For the text-containing cell, return its midpoint in [X, Y] coordinate format. 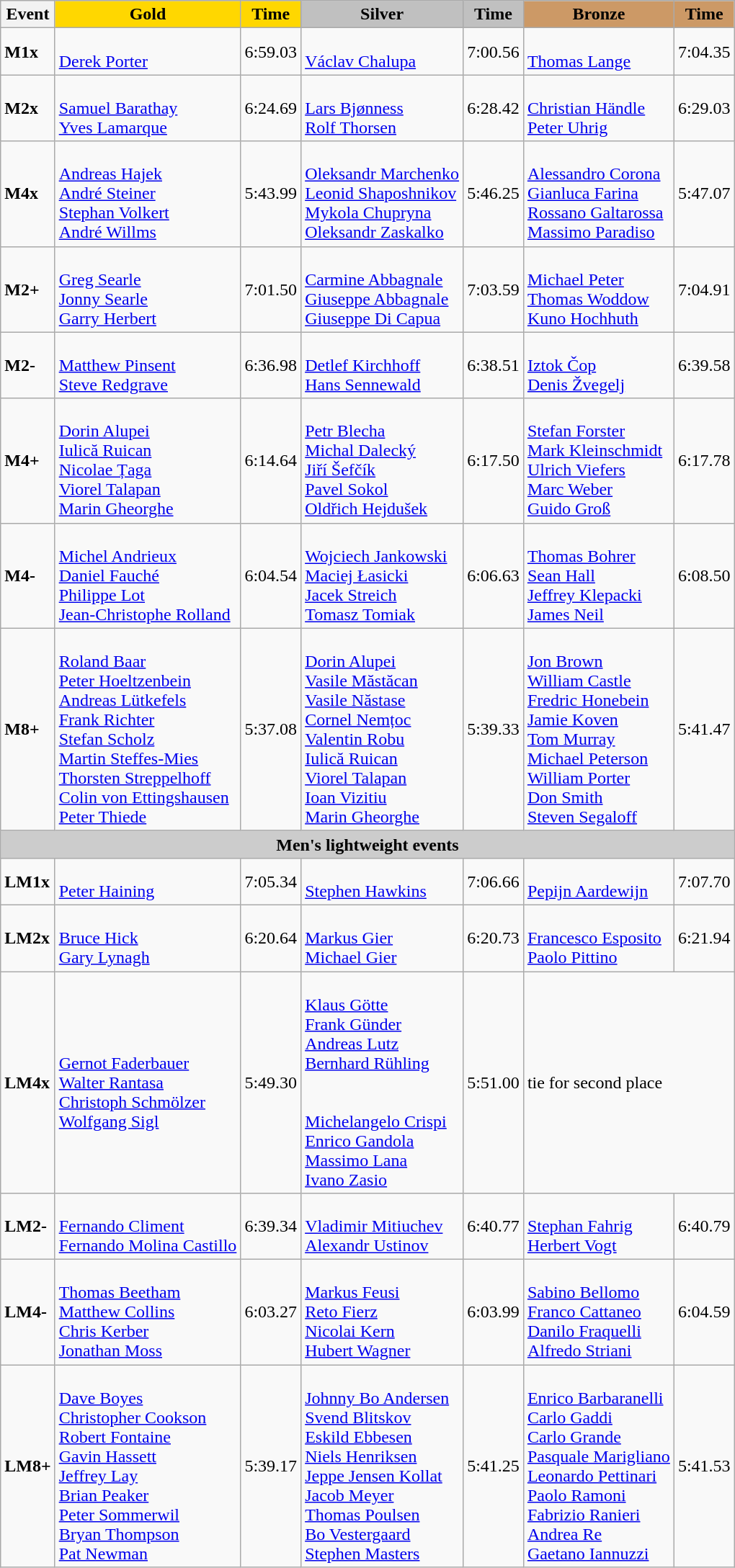
tie for second place [628, 1082]
7:06.66 [494, 882]
6:59.03 [271, 52]
Alessandro Corona Gianluca Farina Rossano Galtarossa Massimo Paradiso [598, 194]
M1x [27, 52]
Thomas Bohrer Sean Hall Jeffrey Klepacki James Neil [598, 575]
Stefan Forster Mark Kleinschmidt Ulrich Viefers Marc Weber Guido Groß [598, 461]
Francesco Esposito Paolo Pittino [598, 938]
Peter Haining [148, 882]
6:04.54 [271, 575]
Sabino Bellomo Franco Cattaneo Danilo Fraquelli Alfredo Striani [598, 1312]
5:39.17 [271, 1466]
5:49.30 [271, 1082]
Michel Andrieux Daniel Fauché Philippe Lot Jean-Christophe Rolland [148, 575]
5:39.33 [494, 729]
6:40.77 [494, 1227]
5:46.25 [494, 194]
Iztok Čop Denis Žvegelj [598, 365]
Thomas Lange [598, 52]
Thomas Beetham Matthew Collins Chris Kerber Jonathan Moss [148, 1312]
6:20.64 [271, 938]
6:17.78 [704, 461]
LM8+ [27, 1466]
6:08.50 [704, 575]
Men's lightweight events [367, 844]
6:40.79 [704, 1227]
M4x [27, 194]
Enrico Barbaranelli Carlo Gaddi Carlo Grande Pasquale Marigliano Leonardo Pettinari Paolo Ramoni Fabrizio Ranieri Andrea Re Gaetano Iannuzzi [598, 1466]
6:38.51 [494, 365]
M8+ [27, 729]
Fernando Climent Fernando Molina Castillo [148, 1227]
5:51.00 [494, 1082]
M4- [27, 575]
Silver [382, 14]
Stephan Fahrig Herbert Vogt [598, 1227]
Dave Boyes Christopher Cookson Robert Fontaine Gavin Hassett Jeffrey Lay Brian Peaker Peter Sommerwil Bryan Thompson Pat Newman [148, 1466]
6:28.42 [494, 108]
5:47.07 [704, 194]
Gernot Faderbauer Walter Rantasa Christoph Schmölzer Wolfgang Sigl [148, 1082]
Václav Chalupa [382, 52]
Bruce Hick Gary Lynagh [148, 938]
LM4- [27, 1312]
Michael Peter Thomas Woddow Kuno Hochhuth [598, 290]
7:07.70 [704, 882]
Lars Bjønness Rolf Thorsen [382, 108]
6:03.27 [271, 1312]
6:39.34 [271, 1227]
LM1x [27, 882]
5:43.99 [271, 194]
Klaus Götte Frank Günder Andreas Lutz Bernhard Rühling Michelangelo Crispi Enrico Gandola Massimo Lana Ivano Zasio [382, 1082]
5:41.47 [704, 729]
6:39.58 [704, 365]
M2- [27, 365]
6:24.69 [271, 108]
Dorin Alupei Iulică Ruican Nicolae Țaga Viorel Talapan Marin Gheorghe [148, 461]
5:41.53 [704, 1466]
Carmine Abbagnale Giuseppe Abbagnale Giuseppe Di Capua [382, 290]
7:05.34 [271, 882]
7:01.50 [271, 290]
Greg Searle Jonny Searle Garry Herbert [148, 290]
6:17.50 [494, 461]
LM2- [27, 1227]
Derek Porter [148, 52]
5:37.08 [271, 729]
Wojciech Jankowski Maciej Łasicki Jacek Streich Tomasz Tomiak [382, 575]
7:04.35 [704, 52]
7:04.91 [704, 290]
6:06.63 [494, 575]
Event [27, 14]
Dorin Alupei Vasile Măstăcan Vasile Năstase Cornel Nemțoc Valentin Robu Iulică Ruican Viorel Talapan Ioan Vizitiu Marin Gheorghe [382, 729]
Vladimir Mitiuchev Alexandr Ustinov [382, 1227]
Markus Feusi Reto Fierz Nicolai Kern Hubert Wagner [382, 1312]
M2x [27, 108]
Petr Blecha Michal Dalecký Jiří Šefčík Pavel Sokol Oldřich Hejdušek [382, 461]
6:04.59 [704, 1312]
7:00.56 [494, 52]
LM2x [27, 938]
Detlef Kirchhoff Hans Sennewald [382, 365]
6:03.99 [494, 1312]
6:36.98 [271, 365]
LM4x [27, 1082]
Johnny Bo Andersen Svend Blitskov Eskild Ebbesen Niels Henriksen Jeppe Jensen Kollat Jacob Meyer Thomas Poulsen Bo Vestergaard Stephen Masters [382, 1466]
Bronze [598, 14]
Gold [148, 14]
Samuel Barathay Yves Lamarque [148, 108]
7:03.59 [494, 290]
M2+ [27, 290]
5:41.25 [494, 1466]
6:14.64 [271, 461]
6:20.73 [494, 938]
6:21.94 [704, 938]
Oleksandr Marchenko Leonid Shaposhnikov Mykola Chupryna Oleksandr Zaskalko [382, 194]
Matthew Pinsent Steve Redgrave [148, 365]
Christian Händle Peter Uhrig [598, 108]
Andreas Hajek André Steiner Stephan Volkert André Willms [148, 194]
Jon Brown William Castle Fredric Honebein Jamie Koven Tom Murray Michael Peterson William Porter Don Smith Steven Segaloff [598, 729]
M4+ [27, 461]
Pepijn Aardewijn [598, 882]
Markus Gier Michael Gier [382, 938]
Stephen Hawkins [382, 882]
6:29.03 [704, 108]
